For the text-containing cell, return its midpoint in [X, Y] coordinate format. 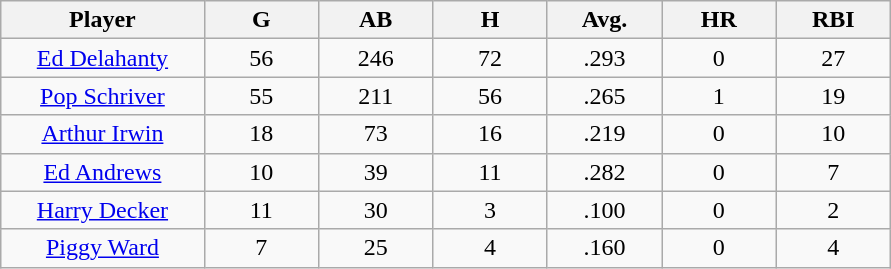
16 [490, 134]
.219 [604, 134]
Piggy Ward [102, 248]
.282 [604, 172]
.100 [604, 210]
Player [102, 20]
18 [261, 134]
Pop Schriver [102, 96]
73 [375, 134]
19 [833, 96]
Avg. [604, 20]
.160 [604, 248]
27 [833, 58]
25 [375, 248]
30 [375, 210]
.265 [604, 96]
2 [833, 210]
Ed Andrews [102, 172]
Ed Delahanty [102, 58]
72 [490, 58]
RBI [833, 20]
H [490, 20]
Arthur Irwin [102, 134]
Harry Decker [102, 210]
3 [490, 210]
211 [375, 96]
55 [261, 96]
AB [375, 20]
HR [719, 20]
G [261, 20]
.293 [604, 58]
1 [719, 96]
246 [375, 58]
39 [375, 172]
